Pinpoint the cell where the given text exists, returning its [x, y] midpoint coordinate. 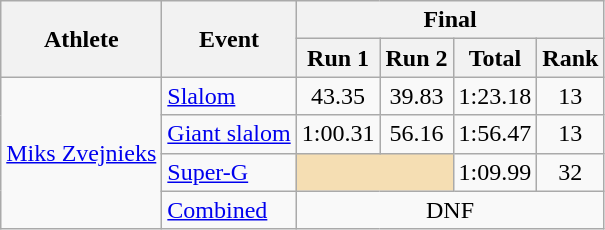
1:56.47 [495, 134]
Giant slalom [229, 134]
Event [229, 39]
56.16 [416, 134]
Total [495, 58]
1:00.31 [338, 134]
39.83 [416, 96]
1:23.18 [495, 96]
Slalom [229, 96]
Athlete [82, 39]
Run 1 [338, 58]
43.35 [338, 96]
Super-G [229, 172]
Rank [570, 58]
Run 2 [416, 58]
32 [570, 172]
DNF [450, 210]
Miks Zvejnieks [82, 153]
1:09.99 [495, 172]
Combined [229, 210]
Final [450, 20]
